Determine the [X, Y] coordinate at the center of the cell enclosing the given text.  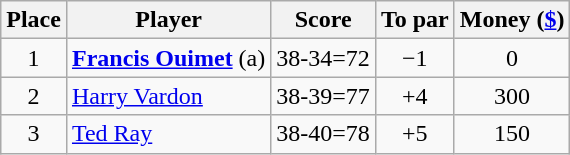
150 [512, 134]
Player [168, 20]
Money ($) [512, 20]
Ted Ray [168, 134]
2 [34, 96]
Francis Ouimet (a) [168, 58]
Place [34, 20]
38-39=77 [324, 96]
38-34=72 [324, 58]
38-40=78 [324, 134]
0 [512, 58]
+4 [414, 96]
−1 [414, 58]
1 [34, 58]
To par [414, 20]
Score [324, 20]
Harry Vardon [168, 96]
300 [512, 96]
3 [34, 134]
+5 [414, 134]
